Locate the cell with the specified text and output its [X, Y] center coordinate. 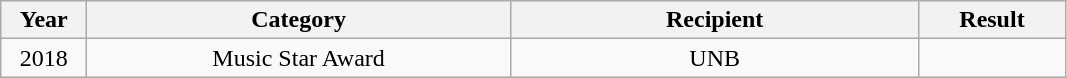
UNB [714, 58]
Recipient [714, 20]
2018 [44, 58]
Music Star Award [299, 58]
Year [44, 20]
Result [992, 20]
Category [299, 20]
